Locate the cell with the specified text and output its [x, y] center coordinate. 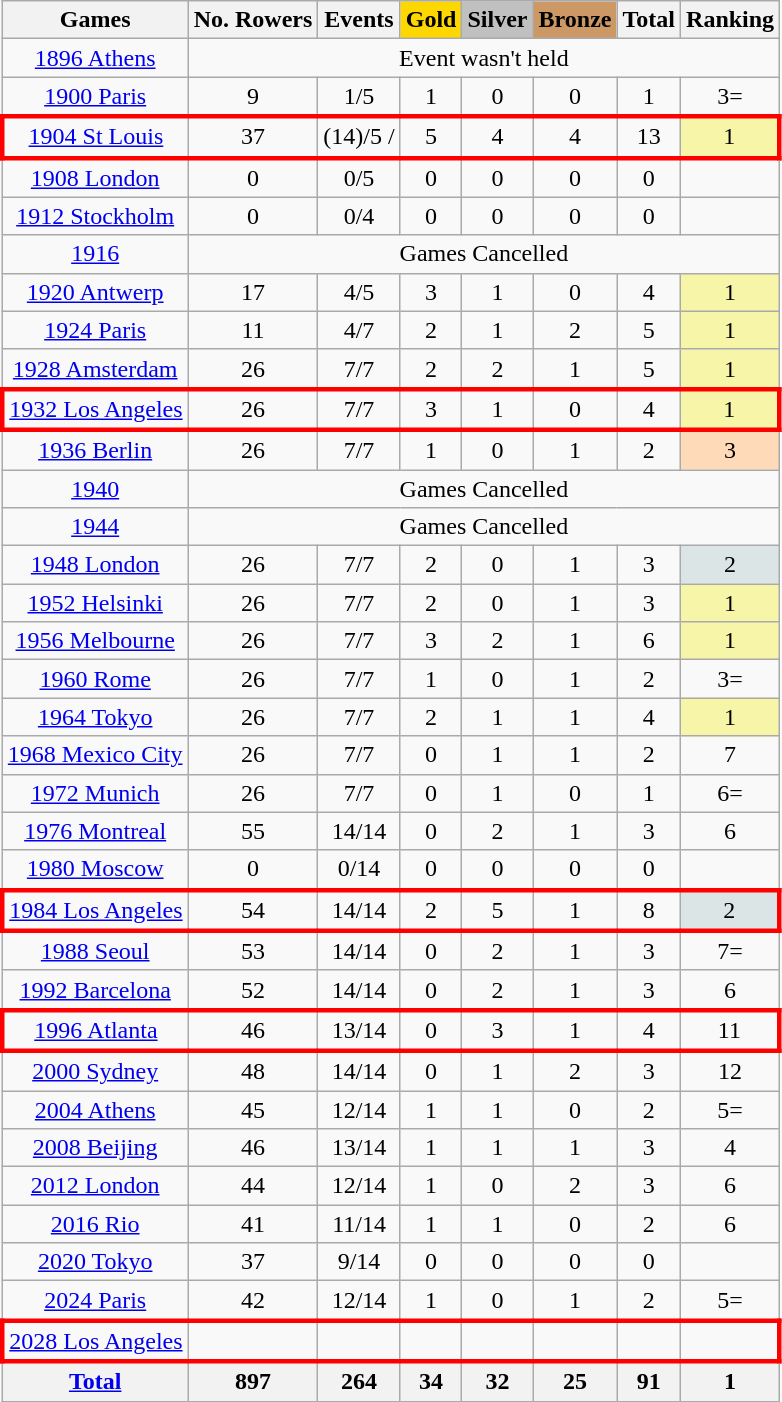
13 [649, 136]
54 [253, 910]
1912 Stockholm [95, 216]
2012 London [95, 1186]
Gold [431, 20]
1964 Tokyo [95, 717]
2020 Tokyo [95, 1262]
17 [253, 292]
7 [730, 755]
1920 Antwerp [95, 292]
9/14 [359, 1262]
91 [649, 1381]
No. Rowers [253, 20]
2016 Rio [95, 1224]
4/5 [359, 292]
2008 Beijing [95, 1148]
53 [253, 951]
0/14 [359, 870]
1932 Los Angeles [95, 410]
1956 Melbourne [95, 641]
12 [730, 1071]
897 [253, 1381]
1972 Munich [95, 793]
45 [253, 1109]
1936 Berlin [95, 450]
1948 London [95, 565]
Bronze [575, 20]
1960 Rome [95, 679]
4/7 [359, 330]
Events [359, 20]
9 [253, 97]
1992 Barcelona [95, 990]
0/5 [359, 178]
1952 Helsinki [95, 603]
1908 London [95, 178]
1928 Amsterdam [95, 369]
1900 Paris [95, 97]
1984 Los Angeles [95, 910]
1988 Seoul [95, 951]
41 [253, 1224]
52 [253, 990]
55 [253, 831]
Ranking [730, 20]
2004 Athens [95, 1109]
44 [253, 1186]
1980 Moscow [95, 870]
(14)/5 / [359, 136]
34 [431, 1381]
1996 Atlanta [95, 1030]
Games [95, 20]
0/4 [359, 216]
7= [730, 951]
32 [498, 1381]
1/5 [359, 97]
2024 Paris [95, 1301]
48 [253, 1071]
264 [359, 1381]
8 [649, 910]
2000 Sydney [95, 1071]
1968 Mexico City [95, 755]
25 [575, 1381]
Event wasn't held [484, 58]
1924 Paris [95, 330]
1896 Athens [95, 58]
Silver [498, 20]
1940 [95, 489]
1976 Montreal [95, 831]
42 [253, 1301]
1904 St Louis [95, 136]
6= [730, 793]
2028 Los Angeles [95, 1340]
11/14 [359, 1224]
1916 [95, 254]
1944 [95, 527]
